Search for the cell housing the specified text and yield its (X, Y) center coordinate. 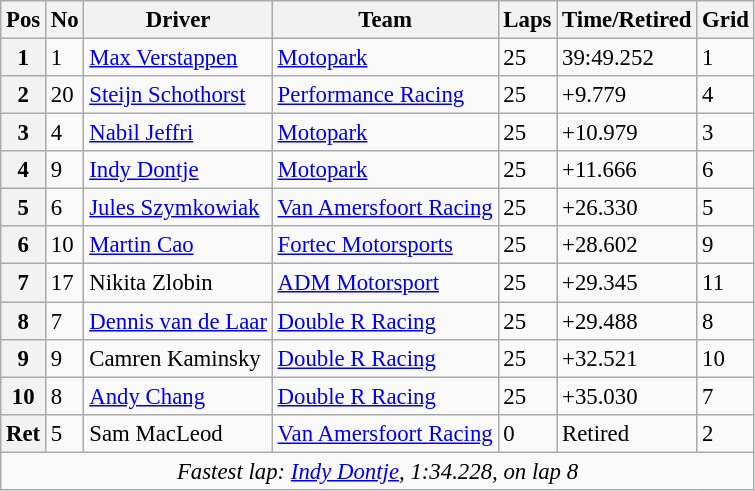
+29.488 (627, 321)
11 (726, 283)
Laps (528, 20)
Time/Retired (627, 20)
Dennis van de Laar (178, 321)
+32.521 (627, 358)
39:49.252 (627, 58)
Max Verstappen (178, 58)
Sam MacLeod (178, 433)
Retired (627, 433)
+26.330 (627, 208)
Nabil Jeffri (178, 133)
Ret (24, 433)
+29.345 (627, 283)
ADM Motorsport (385, 283)
+9.779 (627, 95)
+11.666 (627, 170)
Team (385, 20)
Jules Szymkowiak (178, 208)
Performance Racing (385, 95)
0 (528, 433)
Camren Kaminsky (178, 358)
Martin Cao (178, 245)
20 (65, 95)
+28.602 (627, 245)
Andy Chang (178, 396)
Fortec Motorsports (385, 245)
+10.979 (627, 133)
Indy Dontje (178, 170)
Driver (178, 20)
Steijn Schothorst (178, 95)
Pos (24, 20)
Fastest lap: Indy Dontje, 1:34.228, on lap 8 (378, 471)
+35.030 (627, 396)
Nikita Zlobin (178, 283)
17 (65, 283)
Grid (726, 20)
No (65, 20)
